Find where the given text appears and provide that cell's center as [x, y] coordinate. 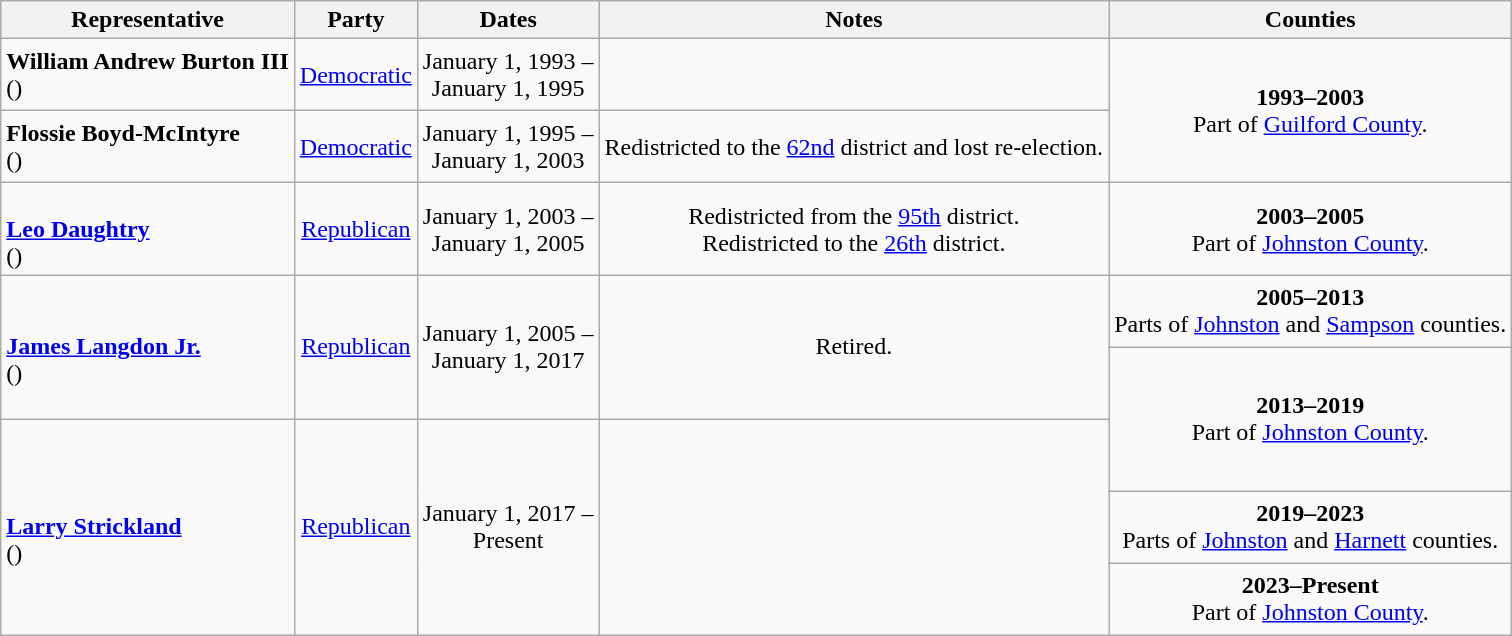
Larry Strickland() [148, 527]
January 1, 1995 – January 1, 2003 [508, 147]
William Andrew Burton III() [148, 75]
January 1, 2017 – Present [508, 527]
Leo Daughtry() [148, 229]
Representative [148, 20]
Retired. [854, 347]
Redistricted from the 95th district. Redistricted to the 26th district. [854, 229]
Redistricted to the 62nd district and lost re-election. [854, 147]
Counties [1310, 20]
2023–Present Part of Johnston County. [1310, 599]
James Langdon Jr.() [148, 347]
2019–2023 Parts of Johnston and Harnett counties. [1310, 527]
Dates [508, 20]
2003–2005 Part of Johnston County. [1310, 229]
2013–2019 Part of Johnston County. [1310, 419]
January 1, 2003 – January 1, 2005 [508, 229]
1993–2003 Part of Guilford County. [1310, 111]
January 1, 1993 – January 1, 1995 [508, 75]
Notes [854, 20]
January 1, 2005 – January 1, 2017 [508, 347]
Flossie Boyd-McIntyre() [148, 147]
Party [356, 20]
2005–2013 Parts of Johnston and Sampson counties. [1310, 311]
